Provide the (x, y) coordinate of the cell's center where the given text is located.  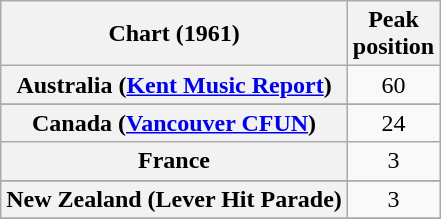
Canada (Vancouver CFUN) (174, 123)
60 (393, 85)
France (174, 161)
Peakposition (393, 34)
New Zealand (Lever Hit Parade) (174, 199)
24 (393, 123)
Australia (Kent Music Report) (174, 85)
Chart (1961) (174, 34)
